For the text-containing cell, return its midpoint in [x, y] coordinate format. 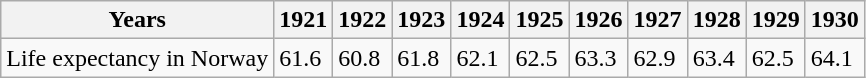
1926 [598, 20]
61.6 [304, 58]
Life expectancy in Norway [138, 58]
62.9 [658, 58]
1925 [540, 20]
1922 [362, 20]
1923 [422, 20]
60.8 [362, 58]
63.4 [716, 58]
1929 [776, 20]
1921 [304, 20]
1930 [834, 20]
1927 [658, 20]
1924 [480, 20]
61.8 [422, 58]
63.3 [598, 58]
62.1 [480, 58]
Years [138, 20]
64.1 [834, 58]
1928 [716, 20]
